Scan for the cell matching the given text and deliver its (x, y) coordinate at center. 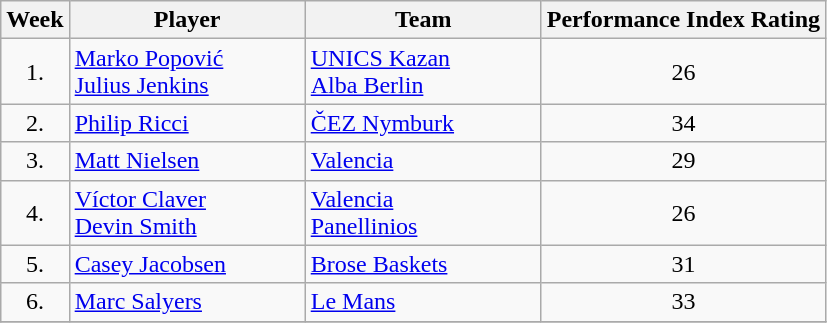
34 (683, 123)
6. (35, 302)
2. (35, 123)
Team (423, 20)
Marko Popović Julius Jenkins (187, 72)
Matt Nielsen (187, 161)
Player (187, 20)
5. (35, 264)
29 (683, 161)
4. (35, 212)
Week (35, 20)
31 (683, 264)
Brose Baskets (423, 264)
Philip Ricci (187, 123)
ČEZ Nymburk (423, 123)
Casey Jacobsen (187, 264)
3. (35, 161)
Performance Index Rating (683, 20)
Marc Salyers (187, 302)
UNICS Kazan Alba Berlin (423, 72)
Valencia (423, 161)
33 (683, 302)
Valencia Panellinios (423, 212)
Víctor Claver Devin Smith (187, 212)
Le Mans (423, 302)
1. (35, 72)
